From the cell containing the given text, extract its center point as [X, Y] coordinate. 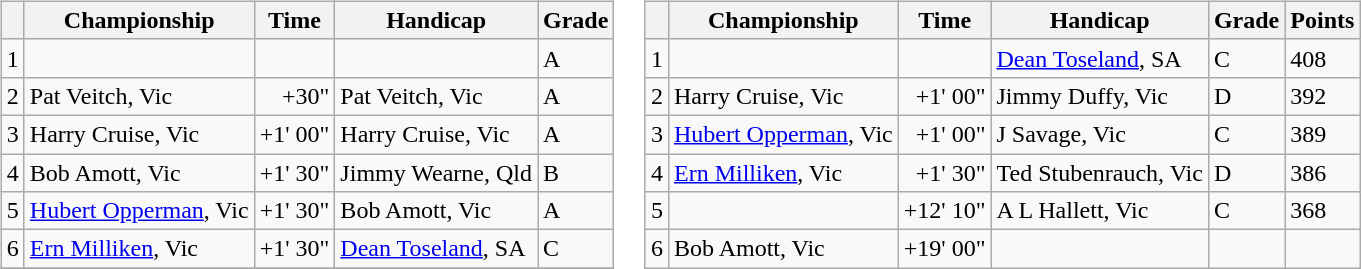
368 [1322, 211]
+12' 10" [944, 211]
386 [1322, 173]
Points [1322, 20]
+30" [294, 96]
+19' 00" [944, 249]
B [576, 173]
J Savage, Vic [1100, 134]
Ted Stubenrauch, Vic [1100, 173]
408 [1322, 58]
A L Hallett, Vic [1100, 211]
Jimmy Wearne, Qld [436, 173]
389 [1322, 134]
392 [1322, 96]
Jimmy Duffy, Vic [1100, 96]
